Return (x, y) of the center of cell containing provided text 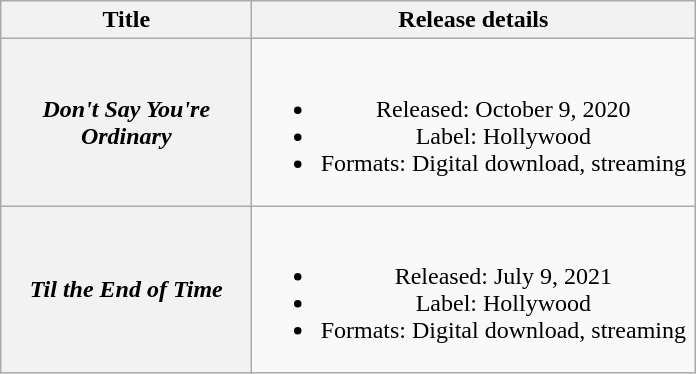
Title (126, 20)
Released: October 9, 2020Label: HollywoodFormats: Digital download, streaming (474, 122)
Don't Say You're Ordinary (126, 122)
Til the End of Time (126, 290)
Released: July 9, 2021Label: HollywoodFormats: Digital download, streaming (474, 290)
Release details (474, 20)
